From the cell containing the given text, extract its center point as [x, y] coordinate. 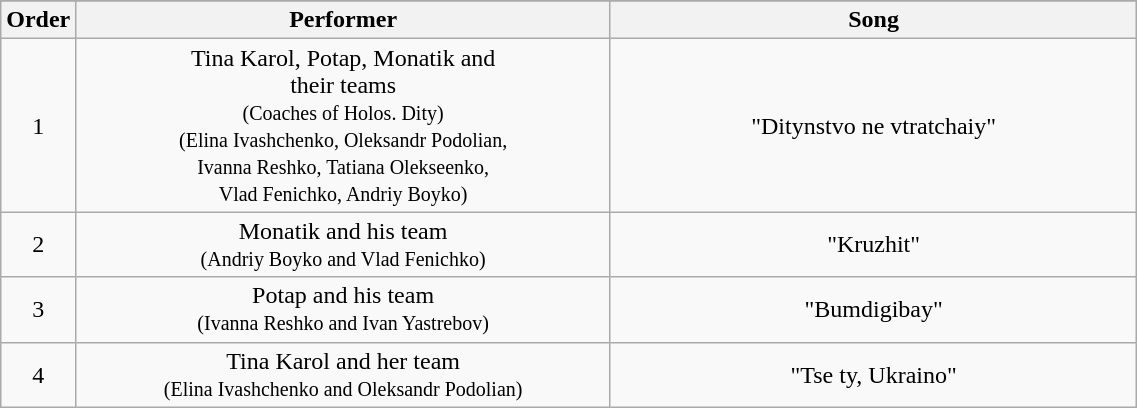
Tina Karol and her team (Elina Ivashchenko and Oleksandr Podolian) [344, 374]
"Ditynstvo ne vtratchaiy" [873, 126]
2 [38, 244]
Order [38, 20]
4 [38, 374]
Song [873, 20]
Monatik and his team (Andriy Boyko and Vlad Fenichko) [344, 244]
3 [38, 310]
"Kruzhit" [873, 244]
Performer [344, 20]
1 [38, 126]
"Tse ty, Ukraino" [873, 374]
"Bumdigibay" [873, 310]
Potap and his team (Ivanna Reshko and Ivan Yastrebov) [344, 310]
